Output the (X, Y) coordinate of the center of the cell containing the given text.  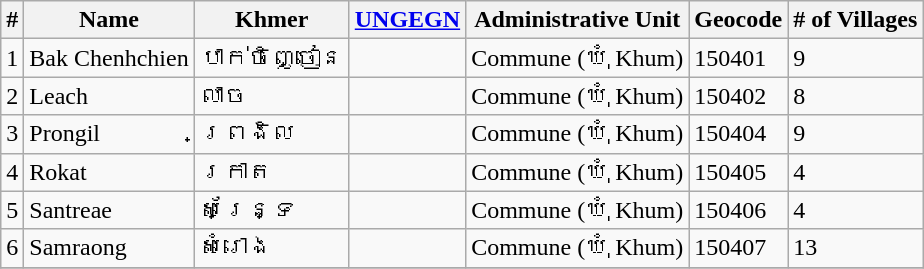
សន្ទ្រែ (272, 210)
Khmer (272, 20)
# of Villages (856, 20)
Bak Chenhchien (109, 58)
150405 (738, 172)
បាក់ចិញ្ចៀន (272, 58)
13 (856, 248)
3 (12, 134)
Samraong (109, 248)
150402 (738, 96)
150406 (738, 210)
UNGEGN (407, 20)
Rokat (109, 172)
ព្រងិល (272, 134)
# (12, 20)
150401 (738, 58)
150407 (738, 248)
Geocode (738, 20)
150404 (738, 134)
6 (12, 248)
Name (109, 20)
រកាត (272, 172)
Administrative Unit (578, 20)
1 (12, 58)
Prongil (109, 134)
2 (12, 96)
8 (856, 96)
Santreae (109, 210)
Leach (109, 96)
លាច (272, 96)
សំរោង (272, 248)
5 (12, 210)
